Detect which cell encompasses the target text, then output its (x, y) center coordinate. 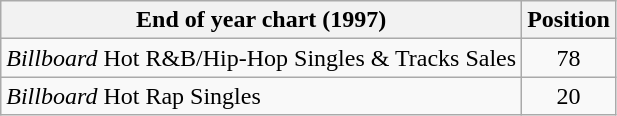
Billboard Hot Rap Singles (262, 96)
78 (569, 58)
Position (569, 20)
Billboard Hot R&B/Hip-Hop Singles & Tracks Sales (262, 58)
20 (569, 96)
End of year chart (1997) (262, 20)
